Return [x, y] of the center of cell containing provided text 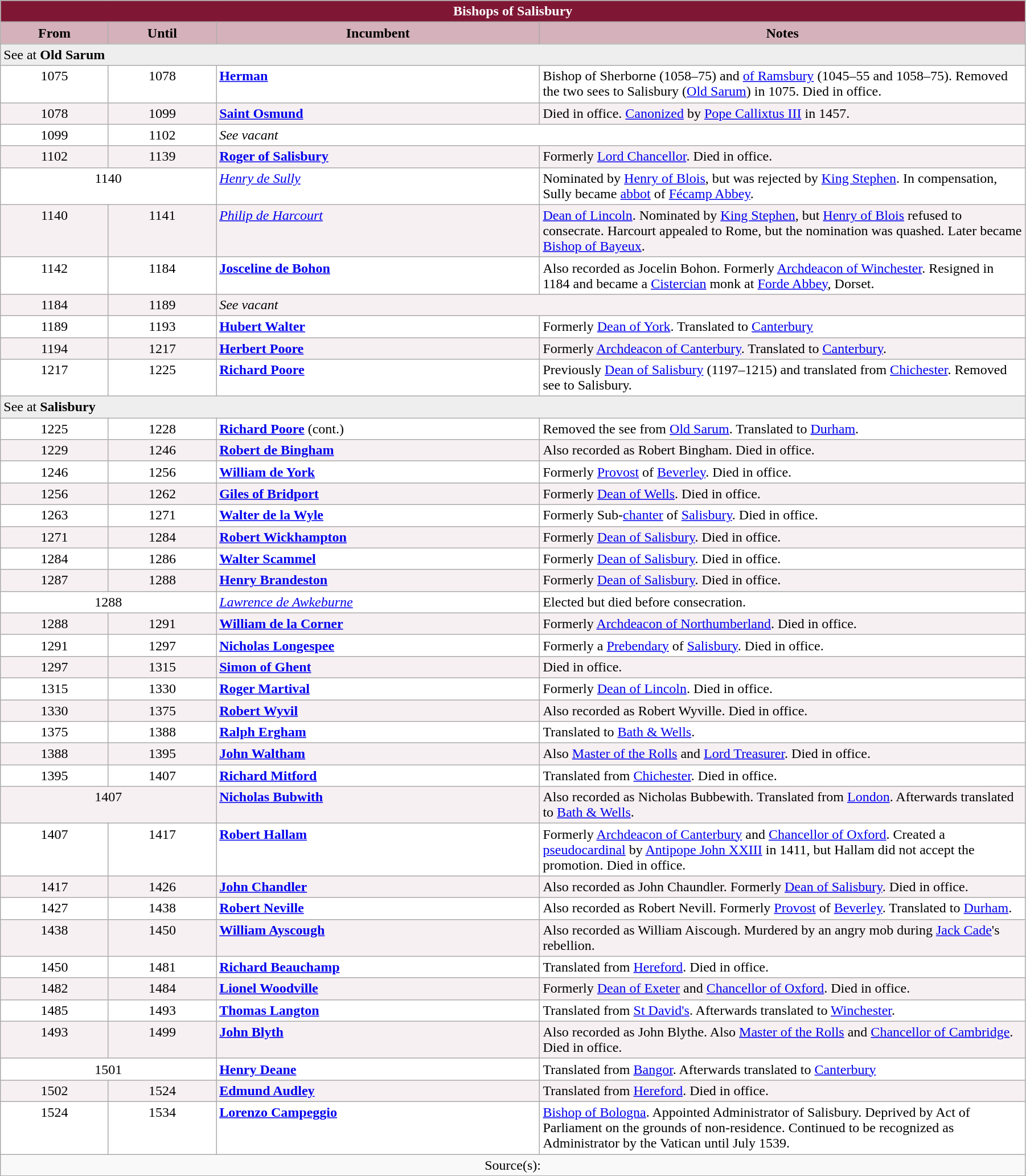
1263 [55, 515]
Also recorded as Nicholas Bubbewith. Translated from London. Afterwards translated to Bath & Wells. [782, 805]
Nicholas Bubwith [378, 805]
Translated from Bangor. Afterwards translated to Canterbury [782, 1069]
Walter de la Wyle [378, 515]
Robert Neville [378, 908]
Translated from St David's. Afterwards translated to Winchester. [782, 1010]
1485 [55, 1010]
Hubert Walter [378, 326]
Nicholas Longespee [378, 645]
Formerly Dean of Exeter and Chancellor of Oxford. Died in office. [782, 989]
Formerly Archdeacon of Northumberland. Died in office. [782, 624]
Translated from Chichester. Died in office. [782, 776]
Robert Wyvil [378, 710]
Translated to Bath & Wells. [782, 732]
1141 [162, 231]
Herman [378, 84]
1502 [55, 1091]
See at Salisbury [513, 407]
Thomas Langton [378, 1010]
Source(s): [513, 1165]
1075 [55, 84]
1194 [55, 348]
1534 [162, 1128]
Edmund Audley [378, 1091]
Lawrence de Awkeburne [378, 602]
1228 [162, 429]
Formerly Dean of Wells. Died in office. [782, 494]
1484 [162, 989]
Simon of Ghent [378, 667]
Roger of Salisbury [378, 157]
1287 [55, 580]
1193 [162, 326]
Henry Brandeston [378, 580]
Also recorded as Jocelin Bohon. Formerly Archdeacon of Winchester. Resigned in 1184 and became a Cistercian monk at Forde Abbey, Dorset. [782, 276]
See at Old Sarum [513, 55]
Incumbent [378, 33]
1262 [162, 494]
Robert Hallam [378, 850]
Lionel Woodville [378, 989]
Also recorded as John Blythe. Also Master of the Rolls and Chancellor of Cambridge. Died in office. [782, 1040]
Formerly Archdeacon of Canterbury. Translated to Canterbury. [782, 348]
Giles of Bridport [378, 494]
Also recorded as Robert Nevill. Formerly Provost of Beverley. Translated to Durham. [782, 908]
Formerly Dean of York. Translated to Canterbury [782, 326]
Nominated by Henry of Blois, but was rejected by King Stephen. In compensation, Sully became abbot of Fécamp Abbey. [782, 186]
Also recorded as Robert Wyville. Died in office. [782, 710]
1229 [55, 450]
Richard Poore [378, 378]
1501 [108, 1069]
Richard Beauchamp [378, 967]
Richard Poore (cont.) [378, 429]
Notes [782, 33]
John Waltham [378, 754]
Bishops of Salisbury [513, 11]
Saint Osmund [378, 113]
Formerly Lord Chancellor. Died in office. [782, 157]
Formerly Dean of Lincoln. Died in office. [782, 689]
Died in office. [782, 667]
John Blyth [378, 1040]
Ralph Ergham [378, 732]
Also recorded as William Aiscough. Murdered by an angry mob during Jack Cade's rebellion. [782, 937]
From [55, 33]
Josceline de Bohon [378, 276]
Roger Martival [378, 689]
Robert de Bingham [378, 450]
Henry de Sully [378, 186]
1142 [55, 276]
William Ayscough [378, 937]
Philip de Harcourt [378, 231]
Died in office. Canonized by Pope Callixtus III in 1457. [782, 113]
Bishop of Sherborne (1058–75) and of Ramsbury (1045–55 and 1058–75). Removed the two sees to Salisbury (Old Sarum) in 1075. Died in office. [782, 84]
Formerly Sub-chanter of Salisbury. Died in office. [782, 515]
1426 [162, 887]
1139 [162, 157]
Also Master of the Rolls and Lord Treasurer. Died in office. [782, 754]
1427 [55, 908]
Henry Deane [378, 1069]
Also recorded as John Chaundler. Formerly Dean of Salisbury. Died in office. [782, 887]
Robert Wickhampton [378, 537]
Richard Mitford [378, 776]
Previously Dean of Salisbury (1197–1215) and translated from Chichester. Removed see to Salisbury. [782, 378]
Lorenzo Campeggio [378, 1128]
Formerly Provost of Beverley. Died in office. [782, 472]
1499 [162, 1040]
Herbert Poore [378, 348]
1286 [162, 559]
Elected but died before consecration. [782, 602]
William de la Corner [378, 624]
Formerly a Prebendary of Salisbury. Died in office. [782, 645]
Until [162, 33]
1482 [55, 989]
William de York [378, 472]
Removed the see from Old Sarum. Translated to Durham. [782, 429]
Walter Scammel [378, 559]
1481 [162, 967]
Also recorded as Robert Bingham. Died in office. [782, 450]
John Chandler [378, 887]
